Capture the cell that displays the provided text and extract its (X, Y) central coordinate. 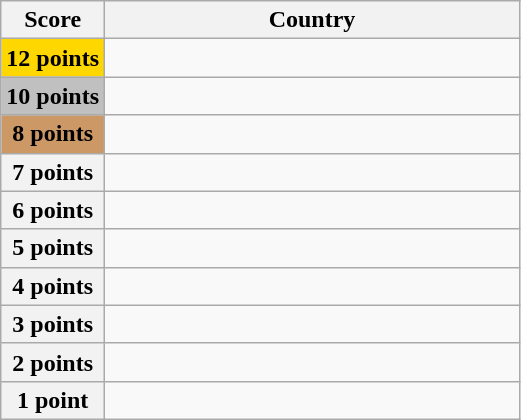
3 points (53, 324)
6 points (53, 210)
5 points (53, 248)
10 points (53, 96)
7 points (53, 172)
12 points (53, 58)
1 point (53, 400)
4 points (53, 286)
Score (53, 20)
8 points (53, 134)
Country (312, 20)
2 points (53, 362)
